Find where the given text appears and provide that cell's center as (X, Y) coordinate. 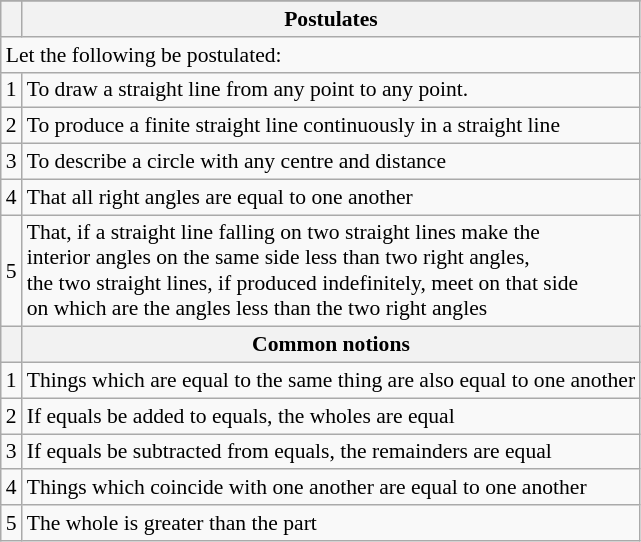
Things which are equal to the same thing are also equal to one another (332, 381)
The whole is greater than the part (332, 523)
To draw a straight line from any point to any point. (332, 90)
To describe a circle with any centre and distance (332, 162)
If equals be subtracted from equals, the remainders are equal (332, 452)
If equals be added to equals, the wholes are equal (332, 416)
Things which coincide with one another are equal to one another (332, 488)
To produce a finite straight line continuously in a straight line (332, 126)
That all right angles are equal to one another (332, 197)
Let the following be postulated: (320, 55)
Common notions (332, 345)
Postulates (332, 19)
